Detect which cell encompasses the target text, then output its [x, y] center coordinate. 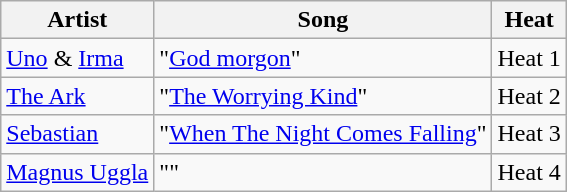
"" [323, 172]
Song [323, 20]
Magnus Uggla [78, 172]
Heat 4 [529, 172]
The Ark [78, 96]
Heat 1 [529, 58]
Uno & Irma [78, 58]
Sebastian [78, 134]
"When The Night Comes Falling" [323, 134]
"God morgon" [323, 58]
Artist [78, 20]
Heat 3 [529, 134]
"The Worrying Kind" [323, 96]
Heat 2 [529, 96]
Heat [529, 20]
